Return (x, y) of the center of cell containing provided text 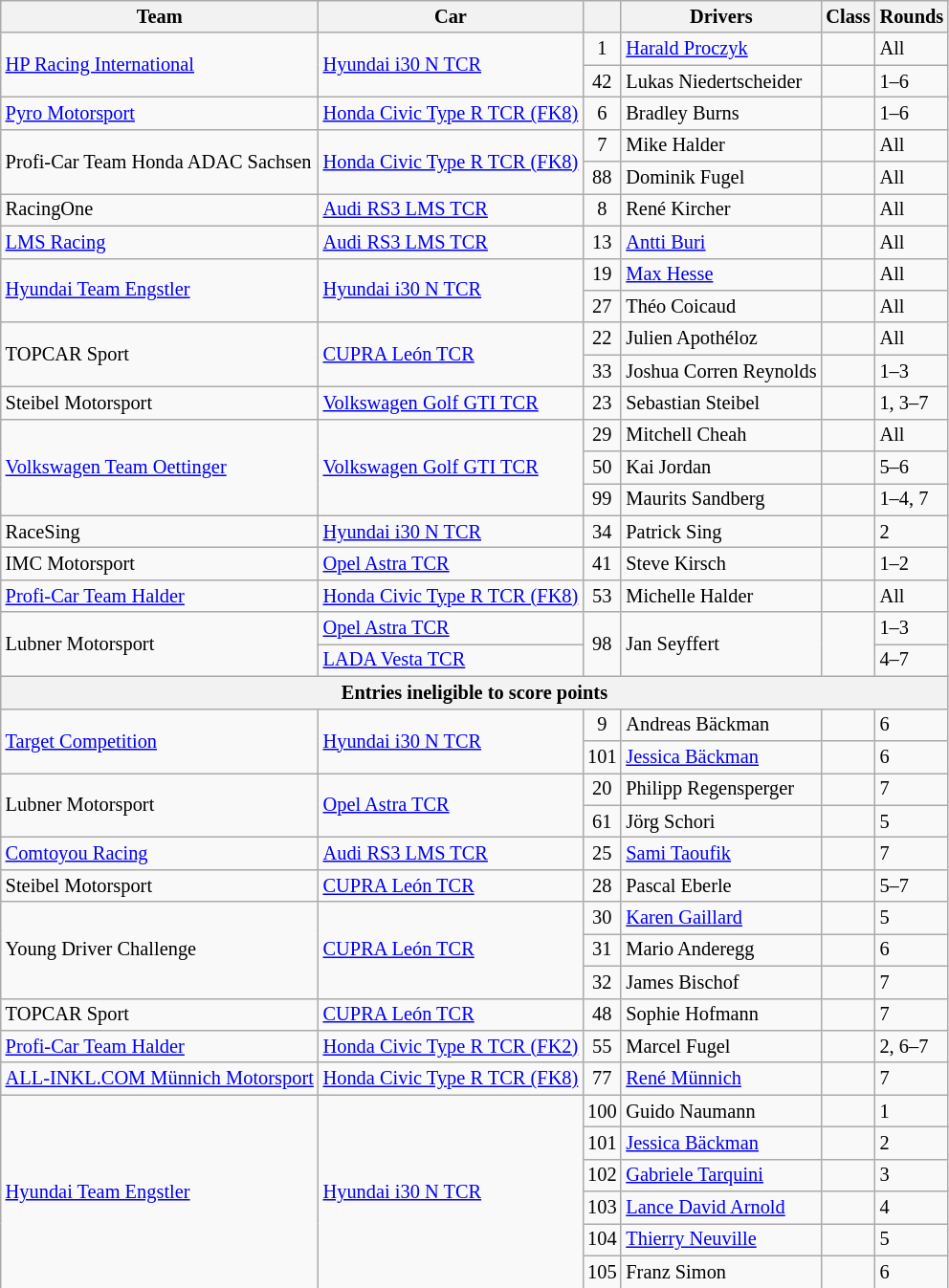
Lukas Niedertscheider (721, 81)
27 (602, 306)
77 (602, 1079)
Honda Civic Type R TCR (FK2) (452, 1046)
103 (602, 1208)
Max Hesse (721, 274)
32 (602, 982)
Volkswagen Team Oettinger (160, 467)
88 (602, 178)
Profi-Car Team Honda ADAC Sachsen (160, 161)
Pascal Eberle (721, 885)
98 (602, 644)
23 (602, 403)
Kai Jordan (721, 468)
Karen Gaillard (721, 918)
René Kircher (721, 209)
1–2 (913, 563)
Mario Anderegg (721, 950)
Mitchell Cheah (721, 435)
Rounds (913, 16)
42 (602, 81)
102 (602, 1175)
Sami Taoufik (721, 853)
8 (602, 209)
Lance David Arnold (721, 1208)
Young Driver Challenge (160, 950)
50 (602, 468)
20 (602, 789)
55 (602, 1046)
Franz Simon (721, 1272)
31 (602, 950)
19 (602, 274)
Julien Apothéloz (721, 338)
4 (913, 1208)
25 (602, 853)
104 (602, 1239)
Dominik Fugel (721, 178)
Guido Naumann (721, 1111)
Michelle Halder (721, 596)
Philipp Regensperger (721, 789)
Thierry Neuville (721, 1239)
29 (602, 435)
IMC Motorsport (160, 563)
33 (602, 371)
Comtoyou Racing (160, 853)
99 (602, 499)
Car (452, 16)
Bradley Burns (721, 113)
Sebastian Steibel (721, 403)
Marcel Fugel (721, 1046)
Jan Seyffert (721, 644)
28 (602, 885)
Sophie Hofmann (721, 1015)
100 (602, 1111)
3 (913, 1175)
Drivers (721, 16)
48 (602, 1015)
James Bischof (721, 982)
2, 6–7 (913, 1046)
Patrick Sing (721, 532)
1, 3–7 (913, 403)
53 (602, 596)
René Münnich (721, 1079)
Pyro Motorsport (160, 113)
1–4, 7 (913, 499)
LMS Racing (160, 242)
Class (848, 16)
Gabriele Tarquini (721, 1175)
9 (602, 725)
Maurits Sandberg (721, 499)
Antti Buri (721, 242)
Team (160, 16)
30 (602, 918)
13 (602, 242)
34 (602, 532)
Target Competition (160, 740)
5–6 (913, 468)
61 (602, 821)
Entries ineligible to score points (474, 692)
HP Racing International (160, 65)
RacingOne (160, 209)
4–7 (913, 660)
ALL-INKL.COM Münnich Motorsport (160, 1079)
22 (602, 338)
41 (602, 563)
Joshua Corren Reynolds (721, 371)
Mike Halder (721, 145)
Jörg Schori (721, 821)
5–7 (913, 885)
Steve Kirsch (721, 563)
Harald Proczyk (721, 49)
LADA Vesta TCR (452, 660)
105 (602, 1272)
Andreas Bäckman (721, 725)
Théo Coicaud (721, 306)
RaceSing (160, 532)
